Find where the given text appears and provide that cell's center as [x, y] coordinate. 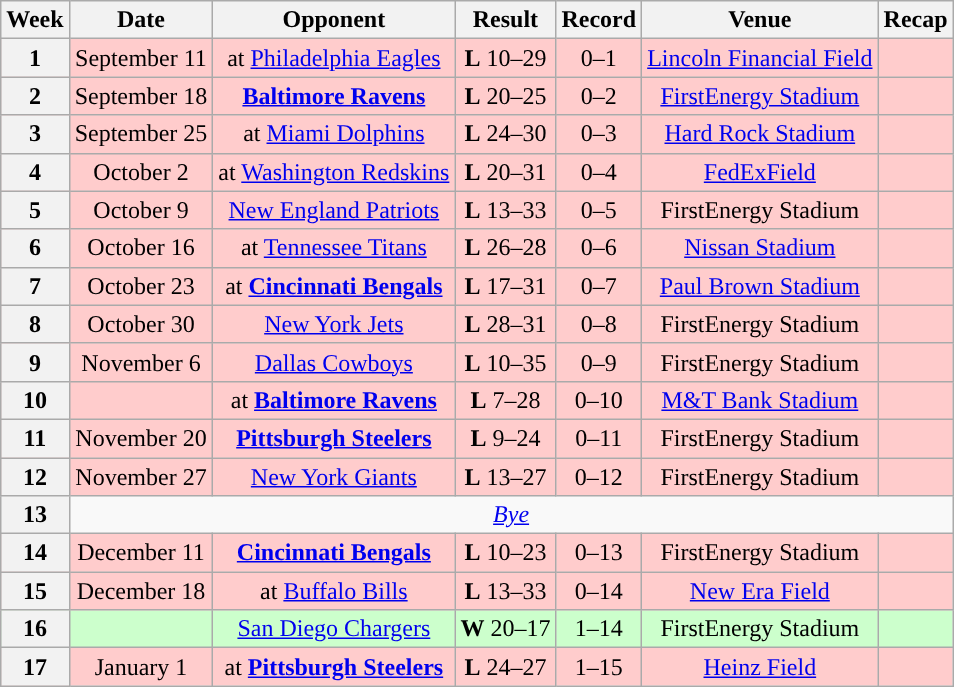
Pittsburgh Steelers [334, 438]
December 18 [141, 591]
0–8 [599, 324]
Result [506, 20]
October 9 [141, 210]
6 [35, 248]
at Baltimore Ravens [334, 400]
at Tennessee Titans [334, 248]
FedExField [760, 172]
1–15 [599, 667]
November 6 [141, 362]
0–7 [599, 286]
L 10–35 [506, 362]
Heinz Field [760, 667]
Recap [916, 20]
Week [35, 20]
Cincinnati Bengals [334, 553]
September 18 [141, 96]
Opponent [334, 20]
7 [35, 286]
L 24–27 [506, 667]
New Era Field [760, 591]
L 26–28 [506, 248]
Date [141, 20]
September 11 [141, 58]
October 23 [141, 286]
October 16 [141, 248]
at Miami Dolphins [334, 134]
November 27 [141, 477]
at Pittsburgh Steelers [334, 667]
New England Patriots [334, 210]
L 10–23 [506, 553]
14 [35, 553]
November 20 [141, 438]
W 20–17 [506, 629]
Record [599, 20]
15 [35, 591]
10 [35, 400]
L 20–25 [506, 96]
0–11 [599, 438]
September 25 [141, 134]
11 [35, 438]
New York Jets [334, 324]
New York Giants [334, 477]
L 7–28 [506, 400]
Venue [760, 20]
L 24–30 [506, 134]
1 [35, 58]
Baltimore Ravens [334, 96]
Hard Rock Stadium [760, 134]
L 28–31 [506, 324]
at Buffalo Bills [334, 591]
12 [35, 477]
Bye [511, 515]
16 [35, 629]
0–1 [599, 58]
L 10–29 [506, 58]
17 [35, 667]
Lincoln Financial Field [760, 58]
October 2 [141, 172]
at Washington Redskins [334, 172]
13 [35, 515]
0–12 [599, 477]
2 [35, 96]
San Diego Chargers [334, 629]
0–13 [599, 553]
0–10 [599, 400]
at Philadelphia Eagles [334, 58]
0–14 [599, 591]
M&T Bank Stadium [760, 400]
at Cincinnati Bengals [334, 286]
8 [35, 324]
5 [35, 210]
L 20–31 [506, 172]
0–3 [599, 134]
0–6 [599, 248]
9 [35, 362]
December 11 [141, 553]
L 17–31 [506, 286]
3 [35, 134]
L 13–27 [506, 477]
0–4 [599, 172]
1–14 [599, 629]
Dallas Cowboys [334, 362]
L 9–24 [506, 438]
0–2 [599, 96]
0–9 [599, 362]
0–5 [599, 210]
Nissan Stadium [760, 248]
Paul Brown Stadium [760, 286]
4 [35, 172]
October 30 [141, 324]
January 1 [141, 667]
